Determine the [x, y] coordinate at the center of the cell enclosing the given text.  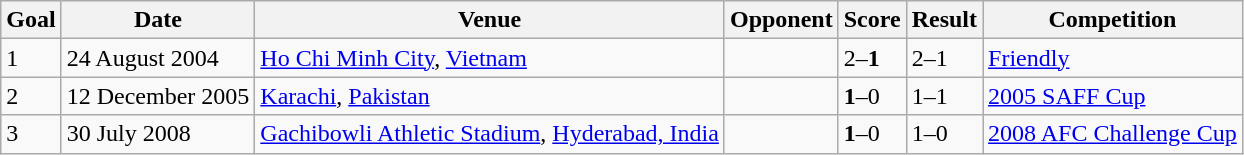
Goal [31, 20]
Score [872, 20]
1 [31, 58]
3 [31, 134]
2008 AFC Challenge Cup [1113, 134]
24 August 2004 [158, 58]
Date [158, 20]
30 July 2008 [158, 134]
Karachi, Pakistan [490, 96]
12 December 2005 [158, 96]
1–1 [944, 96]
Opponent [781, 20]
2 [31, 96]
Friendly [1113, 58]
Result [944, 20]
2005 SAFF Cup [1113, 96]
Ho Chi Minh City, Vietnam [490, 58]
Competition [1113, 20]
Venue [490, 20]
Gachibowli Athletic Stadium, Hyderabad, India [490, 134]
